Return [x, y] of the center of cell containing provided text 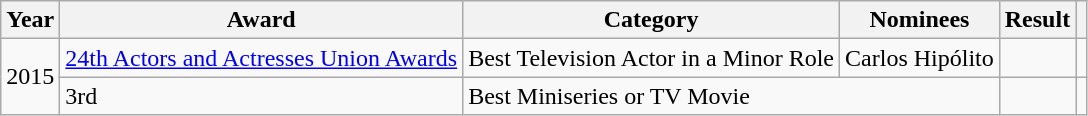
Best Miniseries or TV Movie [732, 96]
24th Actors and Actresses Union Awards [262, 58]
3rd [262, 96]
Year [30, 20]
Carlos Hipólito [920, 58]
Result [1037, 20]
Category [652, 20]
Award [262, 20]
2015 [30, 77]
Nominees [920, 20]
Best Television Actor in a Minor Role [652, 58]
